Locate the cell with the specified text and output its (X, Y) center coordinate. 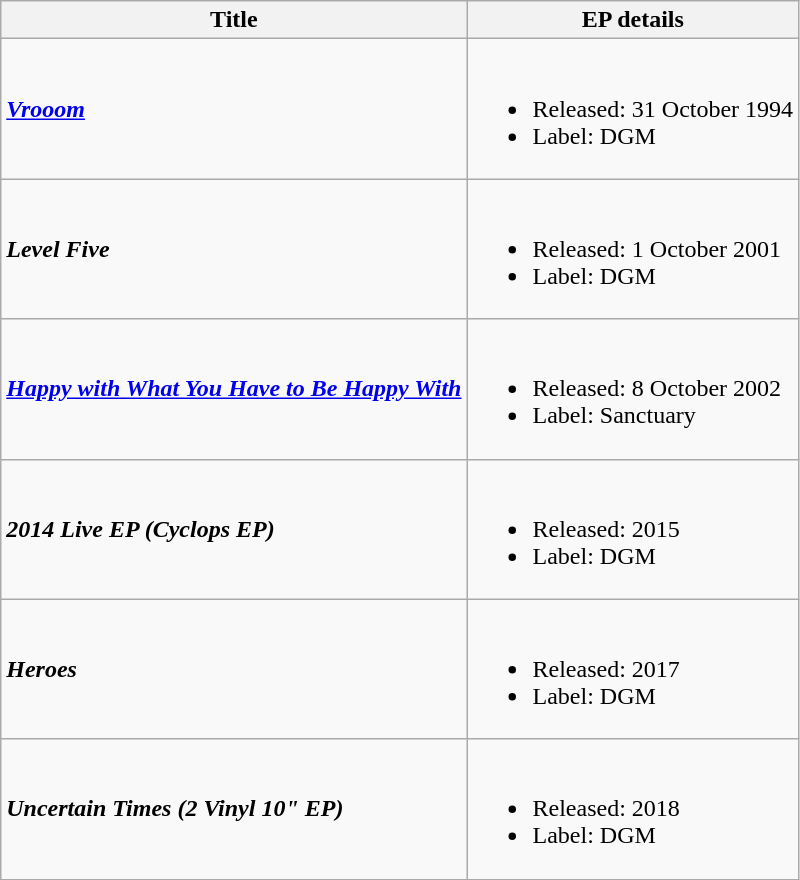
Released: 2018Label: DGM (633, 809)
Happy with What You Have to Be Happy With (234, 389)
EP details (633, 20)
Uncertain Times (2 Vinyl 10" EP) (234, 809)
Title (234, 20)
Released: 8 October 2002Label: Sanctuary (633, 389)
Vrooom (234, 109)
Released: 1 October 2001Label: DGM (633, 249)
Released: 31 October 1994Label: DGM (633, 109)
Released: 2017Label: DGM (633, 669)
Released: 2015Label: DGM (633, 529)
Level Five (234, 249)
2014 Live EP (Cyclops EP) (234, 529)
Heroes (234, 669)
